Determine the (x, y) coordinate at the center of the cell enclosing the given text.  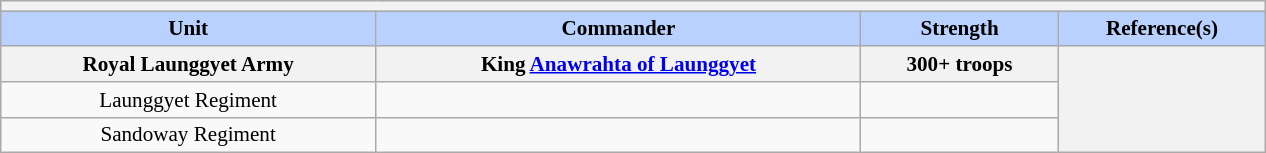
Reference(s) (1162, 28)
Royal Launggyet Army (188, 64)
Launggyet Regiment (188, 100)
King Anawrahta of Launggyet (618, 64)
300+ troops (960, 64)
Unit (188, 28)
Commander (618, 28)
Sandoway Regiment (188, 134)
Strength (960, 28)
